Identify which cell holds the provided text, then report its (x, y) central coordinate. 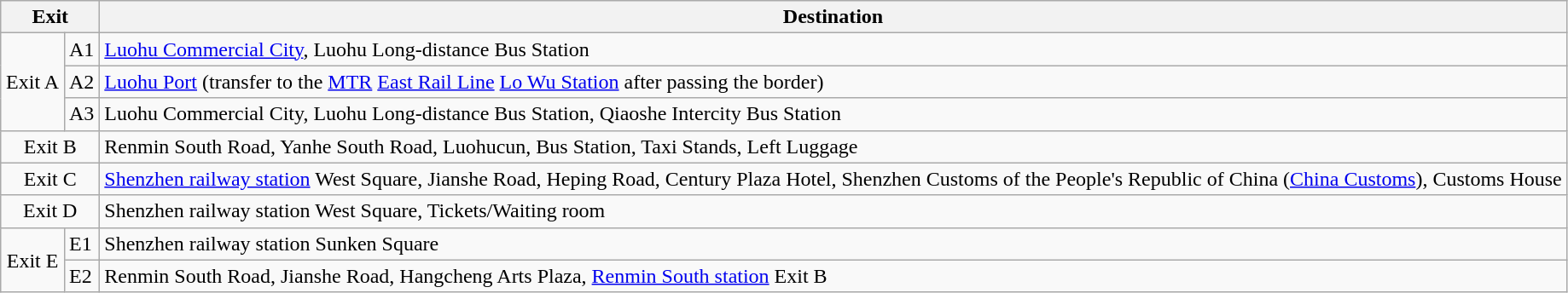
Destination (833, 17)
E1 (82, 244)
Luohu Commercial City, Luohu Long-distance Bus Station (833, 49)
Exit D (50, 211)
Exit (50, 17)
Renmin South Road, Yanhe South Road, Luohucun, Bus Station, Taxi Stands, Left Luggage (833, 146)
Exit B (50, 146)
Shenzhen railway station West Square, Tickets/Waiting room (833, 211)
Luohu Commercial City, Luohu Long-distance Bus Station, Qiaoshe Intercity Bus Station (833, 114)
Exit E (32, 260)
Renmin South Road, Jianshe Road, Hangcheng Arts Plaza, Renmin South station Exit B (833, 276)
A2 (82, 82)
Shenzhen railway station Sunken Square (833, 244)
A1 (82, 49)
Luohu Port (transfer to the MTR East Rail Line Lo Wu Station after passing the border) (833, 82)
A3 (82, 114)
Exit A (32, 82)
Exit C (50, 179)
E2 (82, 276)
